Return (X, Y) of the center of cell containing provided text 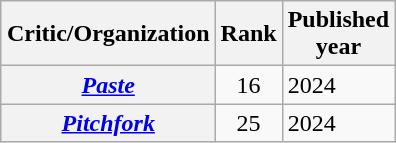
Rank (248, 34)
Publishedyear (338, 34)
Critic/Organization (108, 34)
25 (248, 123)
Pitchfork (108, 123)
16 (248, 85)
Paste (108, 85)
